Detect which cell encompasses the target text, then output its (X, Y) center coordinate. 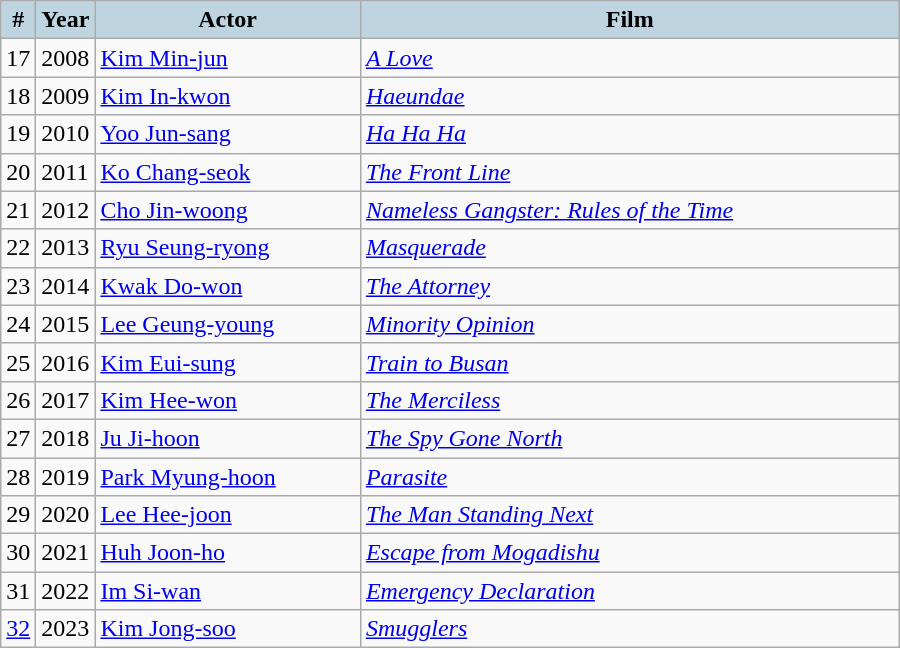
22 (18, 248)
# (18, 20)
21 (18, 210)
Kim Min-jun (228, 58)
30 (18, 553)
Nameless Gangster: Rules of the Time (630, 210)
The Spy Gone North (630, 438)
Kim Eui-sung (228, 362)
The Man Standing Next (630, 515)
24 (18, 324)
2008 (66, 58)
26 (18, 400)
Year (66, 20)
Escape from Mogadishu (630, 553)
2022 (66, 591)
The Merciless (630, 400)
A Love (630, 58)
Masquerade (630, 248)
2011 (66, 172)
20 (18, 172)
Ju Ji-hoon (228, 438)
2015 (66, 324)
Minority Opinion (630, 324)
Ryu Seung-ryong (228, 248)
Actor (228, 20)
18 (18, 96)
17 (18, 58)
2010 (66, 134)
32 (18, 629)
Im Si-wan (228, 591)
2013 (66, 248)
2021 (66, 553)
Cho Jin-woong (228, 210)
2019 (66, 477)
2009 (66, 96)
Smugglers (630, 629)
Kim Hee-won (228, 400)
Park Myung-hoon (228, 477)
28 (18, 477)
25 (18, 362)
2018 (66, 438)
2020 (66, 515)
Kim Jong-soo (228, 629)
2012 (66, 210)
Parasite (630, 477)
23 (18, 286)
27 (18, 438)
Kim In-kwon (228, 96)
The Front Line (630, 172)
Huh Joon-ho (228, 553)
2023 (66, 629)
Lee Hee-joon (228, 515)
The Attorney (630, 286)
Yoo Jun-sang (228, 134)
Haeundae (630, 96)
31 (18, 591)
19 (18, 134)
2016 (66, 362)
2017 (66, 400)
Emergency Declaration (630, 591)
Ha Ha Ha (630, 134)
29 (18, 515)
Kwak Do-won (228, 286)
2014 (66, 286)
Lee Geung-young (228, 324)
Film (630, 20)
Train to Busan (630, 362)
Ko Chang-seok (228, 172)
